Output the [X, Y] coordinate of the center of the cell containing the given text.  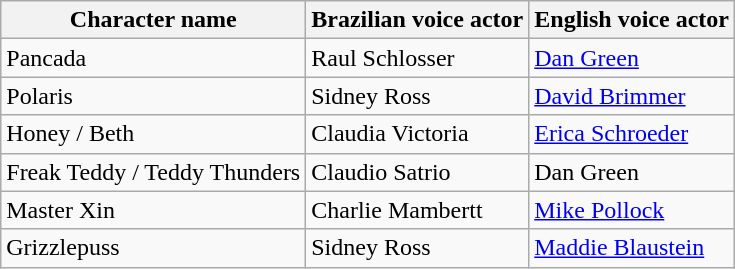
Freak Teddy / Teddy Thunders [154, 172]
English voice actor [632, 20]
Grizzlepuss [154, 248]
Pancada [154, 58]
Claudio Satrio [418, 172]
Mike Pollock [632, 210]
Character name [154, 20]
Raul Schlosser [418, 58]
Maddie Blaustein [632, 248]
David Brimmer [632, 96]
Honey / Beth [154, 134]
Erica Schroeder [632, 134]
Brazilian voice actor [418, 20]
Charlie Mambertt [418, 210]
Master Xin [154, 210]
Polaris [154, 96]
Claudia Victoria [418, 134]
